Pinpoint the cell where the given text exists, returning its (X, Y) midpoint coordinate. 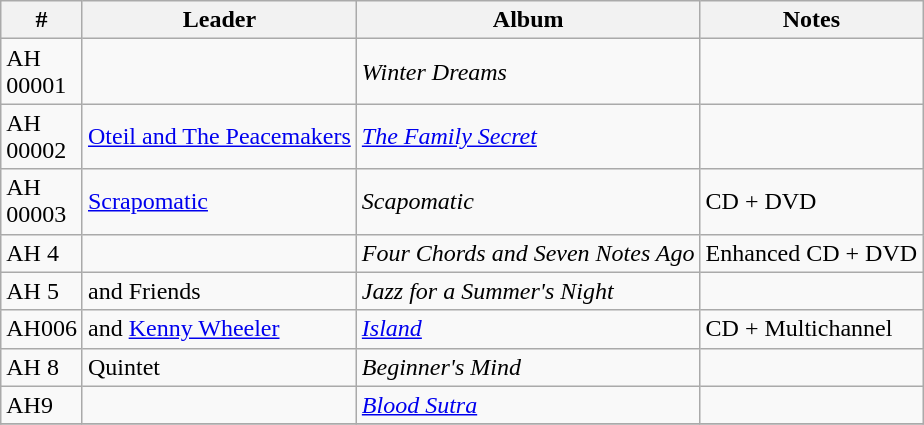
Blood Sutra (528, 405)
Enhanced CD + DVD (812, 253)
AH 00001 (42, 72)
Album (528, 20)
AH 8 (42, 367)
Scrapomatic (219, 202)
Oteil and The Peacemakers (219, 136)
AH 00003 (42, 202)
AH 5 (42, 291)
Beginner's Mind (528, 367)
Four Chords and Seven Notes Ago (528, 253)
AH 00002 (42, 136)
Scapomatic (528, 202)
AH9 (42, 405)
Leader (219, 20)
Island (528, 329)
CD + DVD (812, 202)
and Friends (219, 291)
Winter Dreams (528, 72)
Jazz for a Summer's Night (528, 291)
Notes (812, 20)
and Kenny Wheeler (219, 329)
Quintet (219, 367)
CD + Multichannel (812, 329)
AH 4 (42, 253)
The Family Secret (528, 136)
AH006 (42, 329)
# (42, 20)
